From the cell containing the given text, extract its center point as (x, y) coordinate. 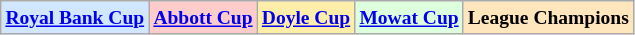
Mowat Cup (409, 18)
Doyle Cup (306, 18)
Royal Bank Cup (75, 18)
League Champions (548, 18)
Abbott Cup (203, 18)
